For the text-containing cell, return its midpoint in (x, y) coordinate format. 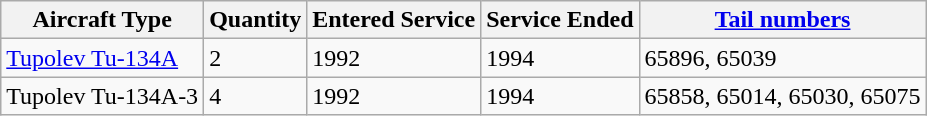
Entered Service (394, 20)
Tupolev Tu-134A (102, 58)
65896, 65039 (782, 58)
Tupolev Tu-134A-3 (102, 96)
Quantity (256, 20)
65858, 65014, 65030, 65075 (782, 96)
4 (256, 96)
2 (256, 58)
Aircraft Type (102, 20)
Service Ended (560, 20)
Tail numbers (782, 20)
